Return the (x, y) coordinate for the center point of the cell that contains the specified text.  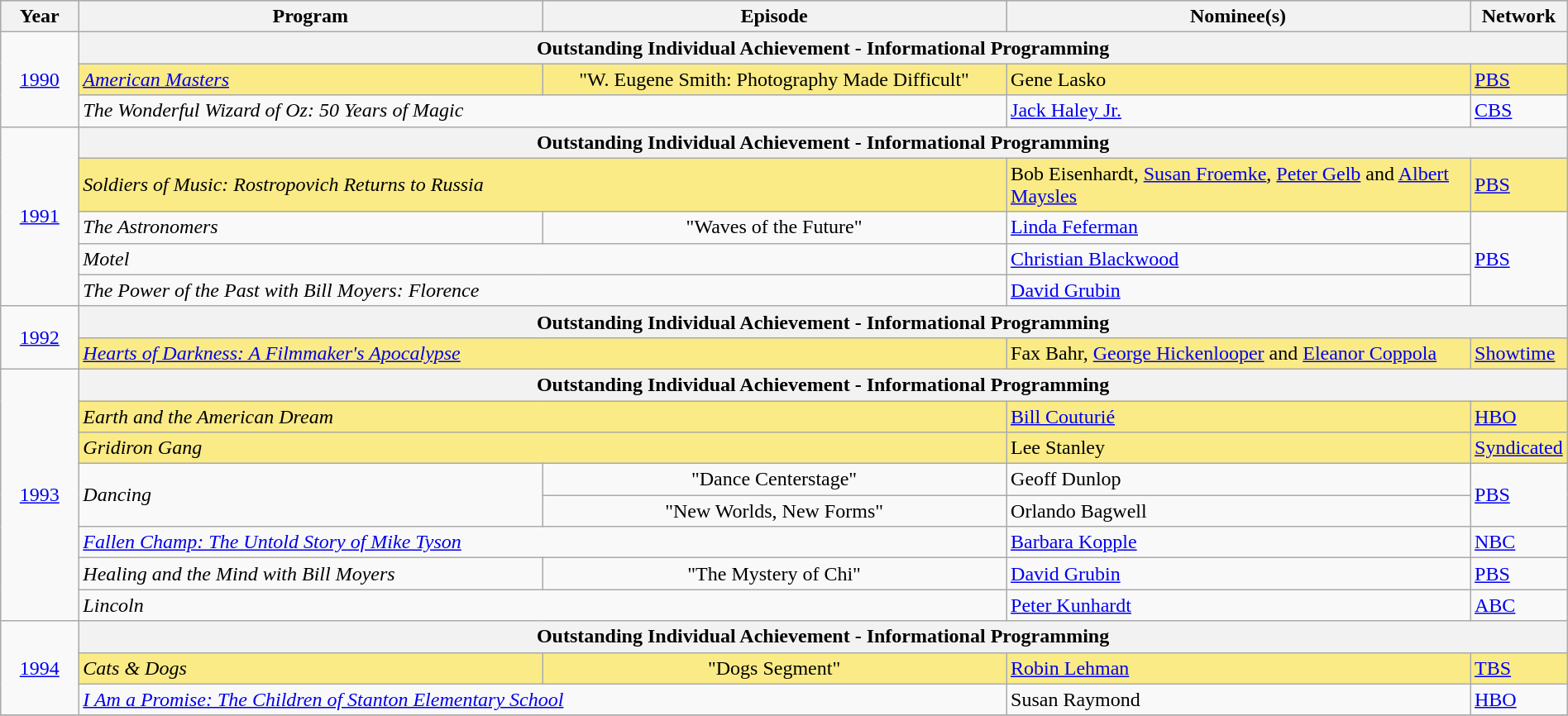
Linda Feferman (1239, 227)
"Dance Centerstage" (774, 480)
Soldiers of Music: Rostropovich Returns to Russia (543, 185)
American Masters (311, 79)
ABC (1519, 605)
Episode (774, 17)
1994 (40, 668)
Bill Couturié (1239, 416)
Syndicated (1519, 448)
Bob Eisenhardt, Susan Froemke, Peter Gelb and Albert Maysles (1239, 185)
I Am a Promise: The Children of Stanton Elementary School (543, 699)
Jack Haley Jr. (1239, 111)
1991 (40, 217)
"Dogs Segment" (774, 668)
Gene Lasko (1239, 79)
Fallen Champ: The Untold Story of Mike Tyson (543, 542)
Healing and the Mind with Bill Moyers (311, 574)
Program (311, 17)
The Astronomers (311, 227)
Geoff Dunlop (1239, 480)
Network (1519, 17)
1993 (40, 494)
1992 (40, 337)
Susan Raymond (1239, 699)
NBC (1519, 542)
"Waves of the Future" (774, 227)
Cats & Dogs (311, 668)
The Wonderful Wizard of Oz: 50 Years of Magic (543, 111)
Lincoln (543, 605)
CBS (1519, 111)
Peter Kunhardt (1239, 605)
Dancing (311, 495)
TBS (1519, 668)
Gridiron Gang (543, 448)
Motel (543, 259)
Robin Lehman (1239, 668)
Fax Bahr, George Hickenlooper and Eleanor Coppola (1239, 353)
Showtime (1519, 353)
The Power of the Past with Bill Moyers: Florence (543, 290)
Hearts of Darkness: A Filmmaker's Apocalypse (543, 353)
"W. Eugene Smith: Photography Made Difficult" (774, 79)
Christian Blackwood (1239, 259)
1990 (40, 79)
Earth and the American Dream (543, 416)
Nominee(s) (1239, 17)
"New Worlds, New Forms" (774, 511)
Barbara Kopple (1239, 542)
Orlando Bagwell (1239, 511)
Year (40, 17)
Lee Stanley (1239, 448)
"The Mystery of Chi" (774, 574)
